Determine the (x, y) coordinate at the center of the cell enclosing the given text.  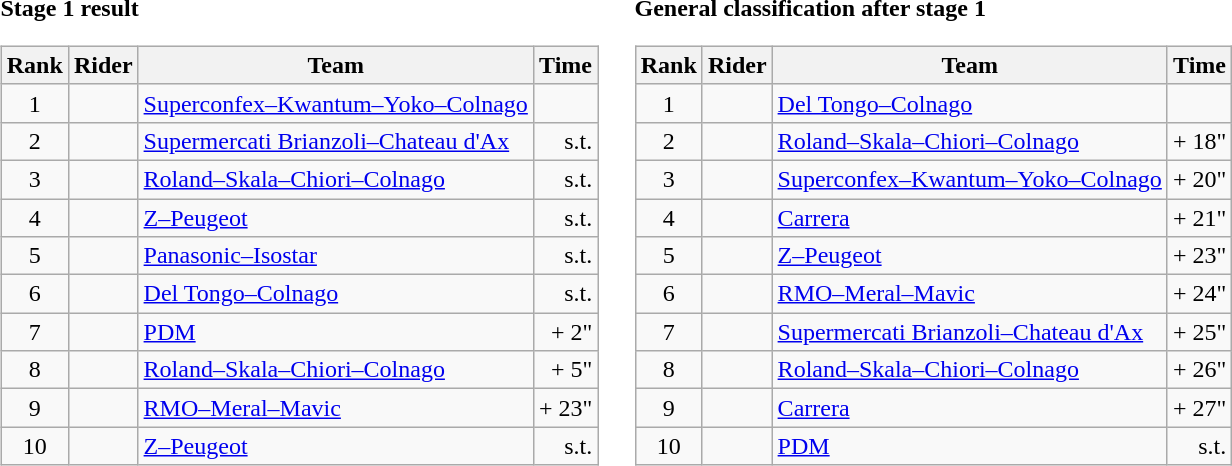
+ 24" (1199, 294)
Panasonic–Isostar (336, 256)
+ 25" (1199, 332)
+ 27" (1199, 408)
+ 18" (1199, 141)
+ 26" (1199, 370)
+ 20" (1199, 179)
+ 2" (565, 332)
+ 21" (1199, 217)
+ 5" (565, 370)
